Return the (X, Y) coordinate for the center point of the cell that contains the specified text.  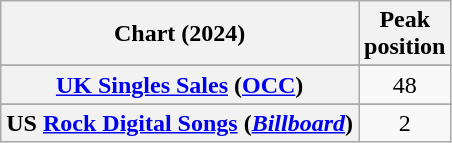
US Rock Digital Songs (Billboard) (180, 123)
UK Singles Sales (OCC) (180, 85)
Chart (2024) (180, 34)
2 (405, 123)
48 (405, 85)
Peakposition (405, 34)
